Return (x, y) of the center of cell containing provided text 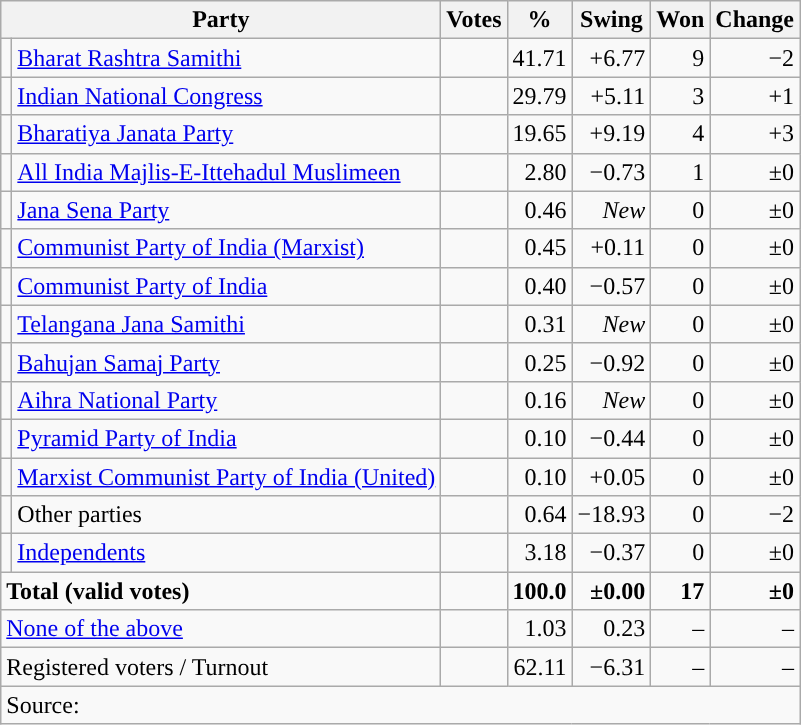
100.0 (540, 591)
−0.57 (612, 286)
19.65 (540, 134)
3.18 (540, 553)
62.11 (540, 667)
+0.11 (612, 248)
+1 (755, 96)
Votes (474, 20)
41.71 (540, 58)
+3 (755, 134)
−0.44 (612, 438)
+9.19 (612, 134)
Registered voters / Turnout (221, 667)
Marxist Communist Party of India (United) (226, 477)
None of the above (221, 629)
0.23 (612, 629)
2.80 (540, 172)
+0.05 (612, 477)
Communist Party of India (Marxist) (226, 248)
9 (680, 58)
Indian National Congress (226, 96)
Party (221, 20)
Total (valid votes) (221, 591)
0.64 (540, 515)
Jana Sena Party (226, 210)
3 (680, 96)
Bharatiya Janata Party (226, 134)
+5.11 (612, 96)
Independents (226, 553)
All India Majlis-E-Ittehadul Muslimeen (226, 172)
Communist Party of India (226, 286)
0.46 (540, 210)
1.03 (540, 629)
Other parties (226, 515)
Bharat Rashtra Samithi (226, 58)
17 (680, 591)
0.16 (540, 400)
−0.37 (612, 553)
Source: (400, 705)
+6.77 (612, 58)
0.25 (540, 362)
−6.31 (612, 667)
Bahujan Samaj Party (226, 362)
Aihra National Party (226, 400)
1 (680, 172)
4 (680, 134)
−18.93 (612, 515)
0.31 (540, 324)
Change (755, 20)
0.45 (540, 248)
% (540, 20)
0.40 (540, 286)
29.79 (540, 96)
Won (680, 20)
Swing (612, 20)
Pyramid Party of India (226, 438)
Telangana Jana Samithi (226, 324)
−0.92 (612, 362)
−0.73 (612, 172)
±0.00 (612, 591)
